Output the (x, y) coordinate of the center of the cell containing the given text.  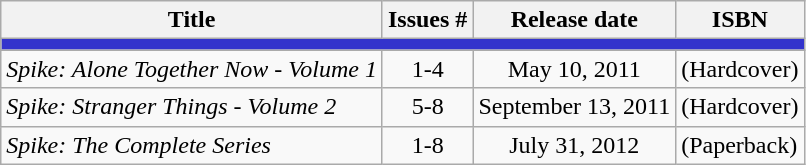
Issues # (427, 20)
Spike: Alone Together Now - Volume 1 (192, 69)
5-8 (427, 107)
May 10, 2011 (574, 69)
1-8 (427, 145)
Spike: The Complete Series (192, 145)
September 13, 2011 (574, 107)
(Paperback) (740, 145)
Title (192, 20)
Spike: Stranger Things - Volume 2 (192, 107)
ISBN (740, 20)
1-4 (427, 69)
Release date (574, 20)
July 31, 2012 (574, 145)
